For the text-containing cell, return its midpoint in (x, y) coordinate format. 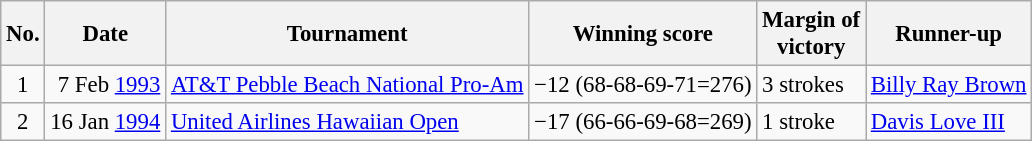
No. (23, 34)
1 stroke (812, 122)
Runner-up (949, 34)
Margin ofvictory (812, 34)
Winning score (643, 34)
Date (106, 34)
1 (23, 85)
United Airlines Hawaiian Open (348, 122)
3 strokes (812, 85)
AT&T Pebble Beach National Pro-Am (348, 85)
2 (23, 122)
7 Feb 1993 (106, 85)
−12 (68-68-69-71=276) (643, 85)
16 Jan 1994 (106, 122)
−17 (66-66-69-68=269) (643, 122)
Tournament (348, 34)
Davis Love III (949, 122)
Billy Ray Brown (949, 85)
